Return [x, y] of the center of cell containing provided text 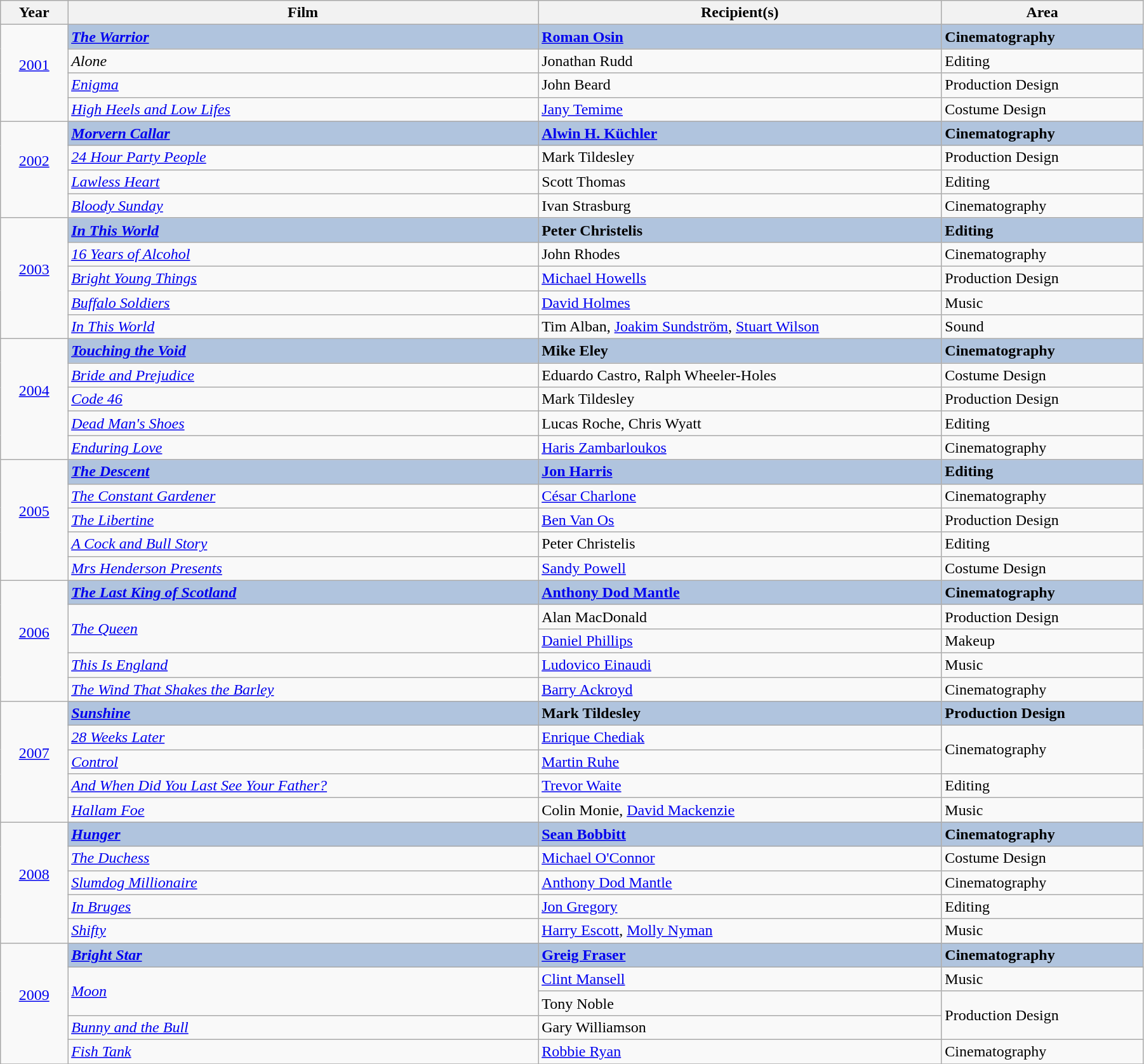
Michael O'Connor [740, 858]
Hunger [303, 834]
Sunshine [303, 714]
2009 [34, 1003]
The Libertine [303, 520]
In Bruges [303, 907]
The Warrior [303, 37]
28 Weeks Later [303, 738]
Dead Man's Shoes [303, 423]
Control [303, 762]
Recipient(s) [740, 13]
Jon Harris [740, 472]
Scott Thomas [740, 182]
Touching the Void [303, 351]
2003 [34, 278]
The Queen [303, 628]
16 Years of Alcohol [303, 254]
2005 [34, 520]
Alwin H. Küchler [740, 133]
Ben Van Os [740, 520]
Sean Bobbitt [740, 834]
Enrique Chediak [740, 738]
High Heels and Low Lifes [303, 109]
This Is England [303, 665]
The Last King of Scotland [303, 592]
Roman Osin [740, 37]
2008 [34, 882]
David Holmes [740, 303]
Sandy Powell [740, 568]
Ivan Strasburg [740, 206]
2002 [34, 170]
The Duchess [303, 858]
Harry Escott, Molly Nyman [740, 931]
The Constant Gardener [303, 496]
Robbie Ryan [740, 1051]
Tony Noble [740, 1003]
Daniel Phillips [740, 641]
Alan MacDonald [740, 616]
2001 [34, 73]
Alone [303, 61]
Bunny and the Bull [303, 1027]
John Rhodes [740, 254]
Bright Star [303, 955]
Jonathan Rudd [740, 61]
Greig Fraser [740, 955]
Code 46 [303, 399]
Jon Gregory [740, 907]
Enigma [303, 85]
Area [1042, 13]
Shifty [303, 931]
A Cock and Bull Story [303, 544]
The Descent [303, 472]
And When Did You Last See Your Father? [303, 786]
Colin Monie, David Mackenzie [740, 810]
Hallam Foe [303, 810]
Bride and Prejudice [303, 375]
Bloody Sunday [303, 206]
Mike Eley [740, 351]
Haris Zambarloukos [740, 448]
Makeup [1042, 641]
Fish Tank [303, 1051]
Bright Young Things [303, 278]
Jany Temime [740, 109]
2004 [34, 399]
The Wind That Shakes the Barley [303, 689]
Morvern Callar [303, 133]
2007 [34, 762]
Gary Williamson [740, 1027]
Mrs Henderson Presents [303, 568]
Lawless Heart [303, 182]
Slumdog Millionaire [303, 882]
Tim Alban, Joakim Sundström, Stuart Wilson [740, 327]
Year [34, 13]
Martin Ruhe [740, 762]
John Beard [740, 85]
Enduring Love [303, 448]
Lucas Roche, Chris Wyatt [740, 423]
Eduardo Castro, Ralph Wheeler-Holes [740, 375]
Moon [303, 991]
Clint Mansell [740, 979]
Barry Ackroyd [740, 689]
César Charlone [740, 496]
Trevor Waite [740, 786]
Buffalo Soldiers [303, 303]
Sound [1042, 327]
2006 [34, 641]
Ludovico Einaudi [740, 665]
Michael Howells [740, 278]
24 Hour Party People [303, 157]
Film [303, 13]
